For the text-containing cell, return its midpoint in [x, y] coordinate format. 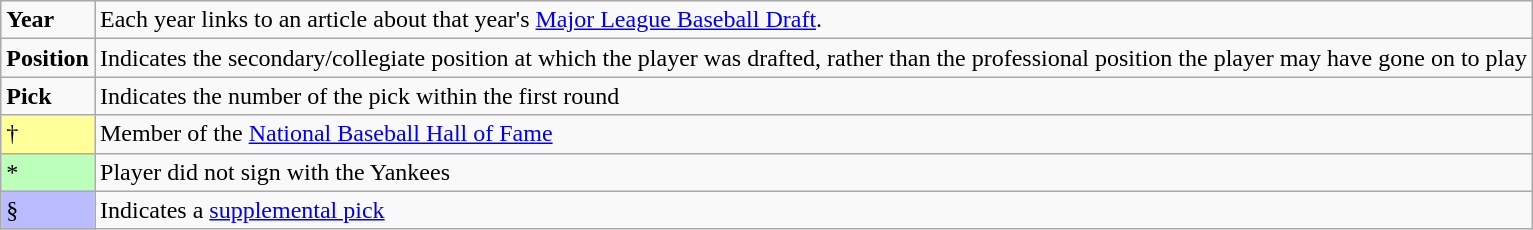
Pick [48, 96]
† [48, 134]
Indicates a supplemental pick [813, 210]
Year [48, 20]
Member of the National Baseball Hall of Fame [813, 134]
Indicates the number of the pick within the first round [813, 96]
Each year links to an article about that year's Major League Baseball Draft. [813, 20]
Position [48, 58]
* [48, 172]
Player did not sign with the Yankees [813, 172]
§ [48, 210]
